Pinpoint the cell where the given text exists, returning its (x, y) midpoint coordinate. 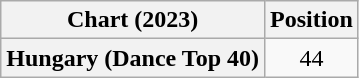
Position (312, 20)
Hungary (Dance Top 40) (133, 58)
Chart (2023) (133, 20)
44 (312, 58)
